Identify which cell holds the provided text, then report its (x, y) central coordinate. 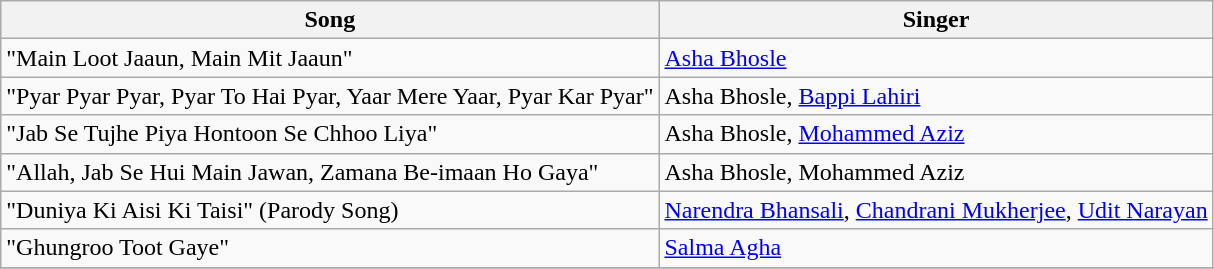
"Main Loot Jaaun, Main Mit Jaaun" (330, 58)
"Pyar Pyar Pyar, Pyar To Hai Pyar, Yaar Mere Yaar, Pyar Kar Pyar" (330, 96)
"Allah, Jab Se Hui Main Jawan, Zamana Be-imaan Ho Gaya" (330, 172)
"Jab Se Tujhe Piya Hontoon Se Chhoo Liya" (330, 134)
Narendra Bhansali, Chandrani Mukherjee, Udit Narayan (936, 210)
"Ghungroo Toot Gaye" (330, 248)
Salma Agha (936, 248)
Singer (936, 20)
"Duniya Ki Aisi Ki Taisi" (Parody Song) (330, 210)
Asha Bhosle (936, 58)
Song (330, 20)
Asha Bhosle, Bappi Lahiri (936, 96)
